For the text-containing cell, return its midpoint in (X, Y) coordinate format. 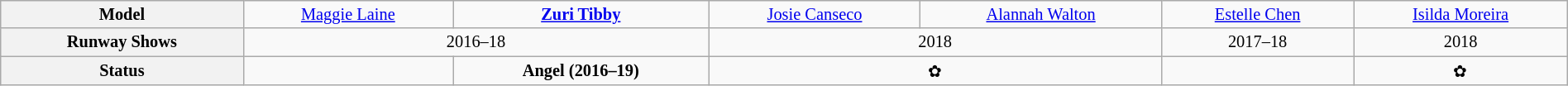
2016–18 (476, 42)
Model (122, 14)
Runway Shows (122, 42)
Estelle Chen (1257, 14)
Isilda Moreira (1460, 14)
Zuri Tibby (581, 14)
Josie Canseco (815, 14)
Status (122, 71)
Angel (2016–19) (581, 71)
2017–18 (1257, 42)
Alannah Walton (1040, 14)
Maggie Laine (348, 14)
